Capture the cell that displays the provided text and extract its (X, Y) central coordinate. 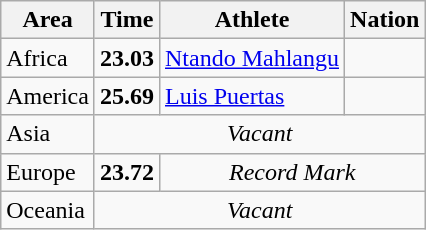
Luis Puertas (252, 96)
Asia (48, 134)
25.69 (126, 96)
Africa (48, 58)
23.72 (126, 172)
Oceania (48, 210)
Athlete (252, 20)
America (48, 96)
Record Mark (292, 172)
Nation (385, 20)
Time (126, 20)
Europe (48, 172)
23.03 (126, 58)
Area (48, 20)
Ntando Mahlangu (252, 58)
